Detect which cell encompasses the target text, then output its [X, Y] center coordinate. 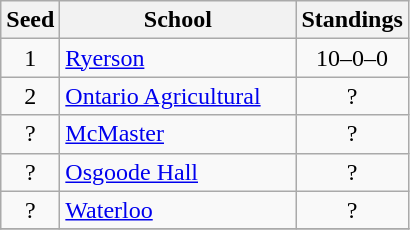
School [178, 20]
2 [30, 96]
Ryerson [178, 58]
10–0–0 [352, 58]
Osgoode Hall [178, 172]
Ontario Agricultural [178, 96]
Seed [30, 20]
McMaster [178, 134]
Standings [352, 20]
1 [30, 58]
Waterloo [178, 210]
